Return the (X, Y) coordinate for the center point of the cell that contains the specified text.  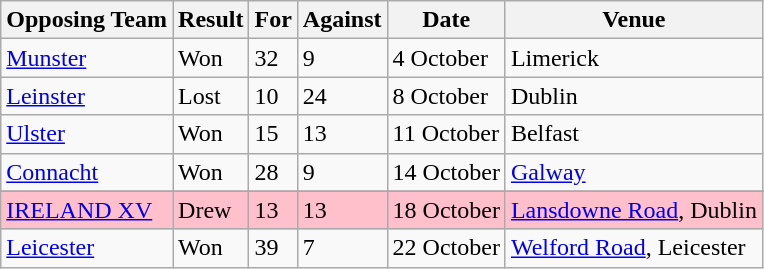
14 October (446, 172)
IRELAND XV (87, 210)
Dublin (634, 96)
Lost (211, 96)
Result (211, 20)
Connacht (87, 172)
15 (273, 134)
Lansdowne Road, Dublin (634, 210)
Limerick (634, 58)
32 (273, 58)
Welford Road, Leicester (634, 248)
Drew (211, 210)
8 October (446, 96)
11 October (446, 134)
10 (273, 96)
Belfast (634, 134)
Leinster (87, 96)
Venue (634, 20)
7 (342, 248)
18 October (446, 210)
Leicester (87, 248)
Munster (87, 58)
Against (342, 20)
4 October (446, 58)
Ulster (87, 134)
Galway (634, 172)
22 October (446, 248)
For (273, 20)
24 (342, 96)
39 (273, 248)
Date (446, 20)
Opposing Team (87, 20)
28 (273, 172)
